Locate the cell with the specified text and output its (x, y) center coordinate. 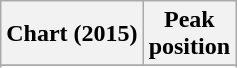
Chart (2015) (72, 34)
Peakposition (189, 34)
